Extract the [x, y] coordinate from the center of the cell holding the provided text.  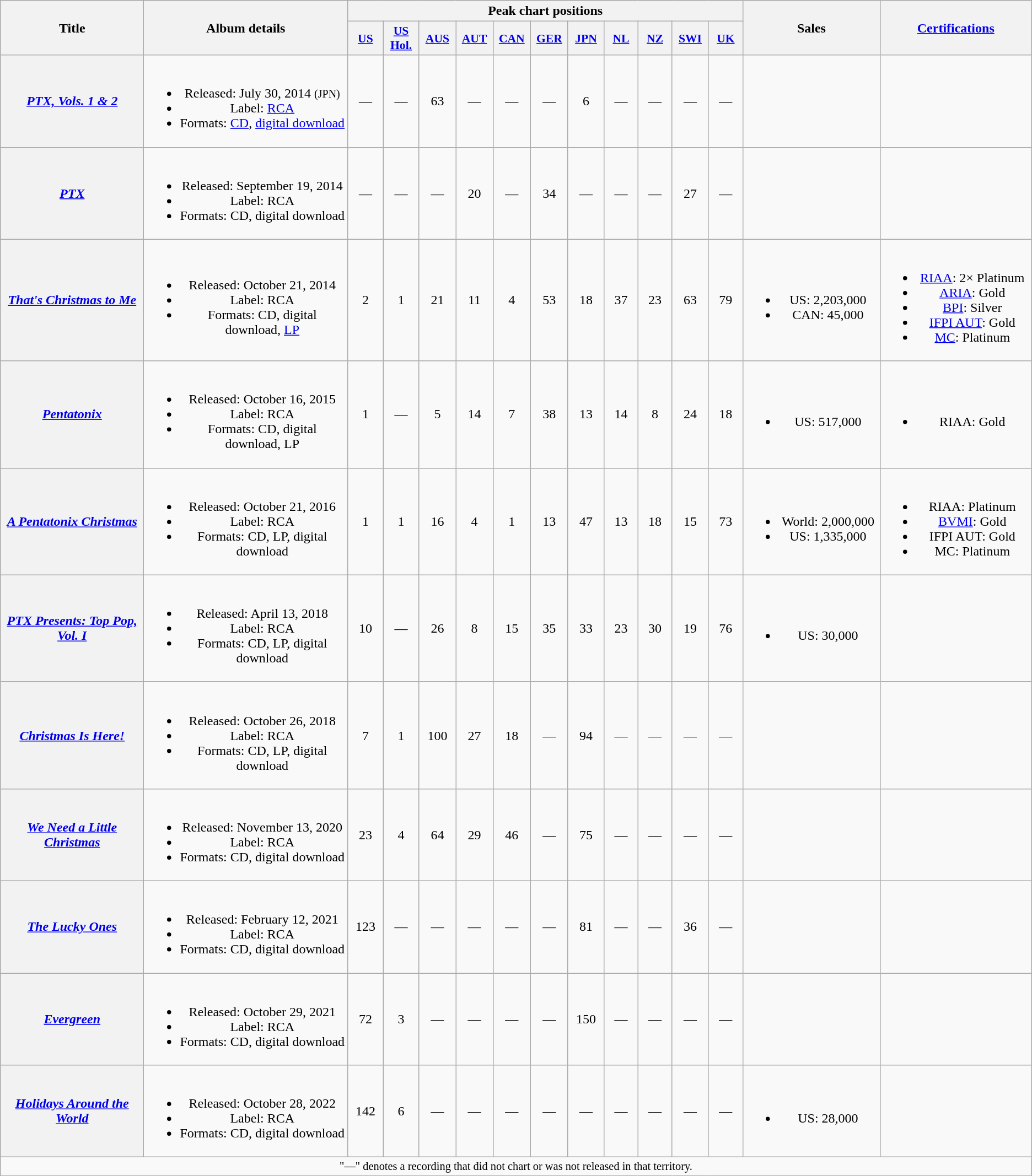
20 [475, 193]
Released: October 26, 2018Label: RCAFormats: CD, LP, digital download [246, 735]
Album details [246, 28]
5 [438, 414]
11 [475, 300]
150 [585, 1019]
Released: September 19, 2014Label: RCAFormats: CD, digital download [246, 193]
US: 30,000 [811, 628]
Released: October 29, 2021Label: RCAFormats: CD, digital download [246, 1019]
47 [585, 521]
NL [621, 39]
Released: October 16, 2015Label: RCAFormats: CD, digital download, LP [246, 414]
SWI [690, 39]
34 [549, 193]
64 [438, 834]
We Need a Little Christmas [72, 834]
JPN [585, 39]
Released: July 30, 2014 (JPN)Label: RCAFormats: CD, digital download [246, 101]
76 [725, 628]
53 [549, 300]
46 [512, 834]
Title [72, 28]
Certifications [956, 28]
79 [725, 300]
Released: November 13, 2020Label: RCAFormats: CD, digital download [246, 834]
Released: October 21, 2016Label: RCAFormats: CD, LP, digital download [246, 521]
Released: February 12, 2021Label: RCAFormats: CD, digital download [246, 927]
CAN [512, 39]
US: 2,203,000CAN: 45,000 [811, 300]
US: 517,000 [811, 414]
29 [475, 834]
Released: April 13, 2018Label: RCAFormats: CD, LP, digital download [246, 628]
AUT [475, 39]
24 [690, 414]
35 [549, 628]
US: 28,000 [811, 1111]
10 [365, 628]
Holidays Around the World [72, 1111]
16 [438, 521]
That's Christmas to Me [72, 300]
Christmas Is Here! [72, 735]
100 [438, 735]
38 [549, 414]
30 [655, 628]
Pentatonix [72, 414]
PTX, Vols. 1 & 2 [72, 101]
RIAA: 2× PlatinumARIA: GoldBPI: SilverIFPI AUT: GoldMC: Platinum [956, 300]
3 [401, 1019]
37 [621, 300]
GER [549, 39]
72 [365, 1019]
"—" denotes a recording that did not chart or was not released in that territory. [516, 1167]
PTX Presents: Top Pop, Vol. I [72, 628]
94 [585, 735]
81 [585, 927]
73 [725, 521]
RIAA: Gold [956, 414]
World: 2,000,000US: 1,335,000 [811, 521]
123 [365, 927]
UK [725, 39]
142 [365, 1111]
2 [365, 300]
PTX [72, 193]
US [365, 39]
A Pentatonix Christmas [72, 521]
Released: October 21, 2014Label: RCAFormats: CD, digital download, LP [246, 300]
RIAA: PlatinumBVMI: GoldIFPI AUT: GoldMC: Platinum [956, 521]
Sales [811, 28]
26 [438, 628]
21 [438, 300]
The Lucky Ones [72, 927]
Evergreen [72, 1019]
33 [585, 628]
Peak chart positions [546, 11]
19 [690, 628]
36 [690, 927]
NZ [655, 39]
Released: October 28, 2022Label: RCAFormats: CD, digital download [246, 1111]
AUS [438, 39]
USHol. [401, 39]
75 [585, 834]
